Pinpoint the cell where the given text exists, returning its (x, y) midpoint coordinate. 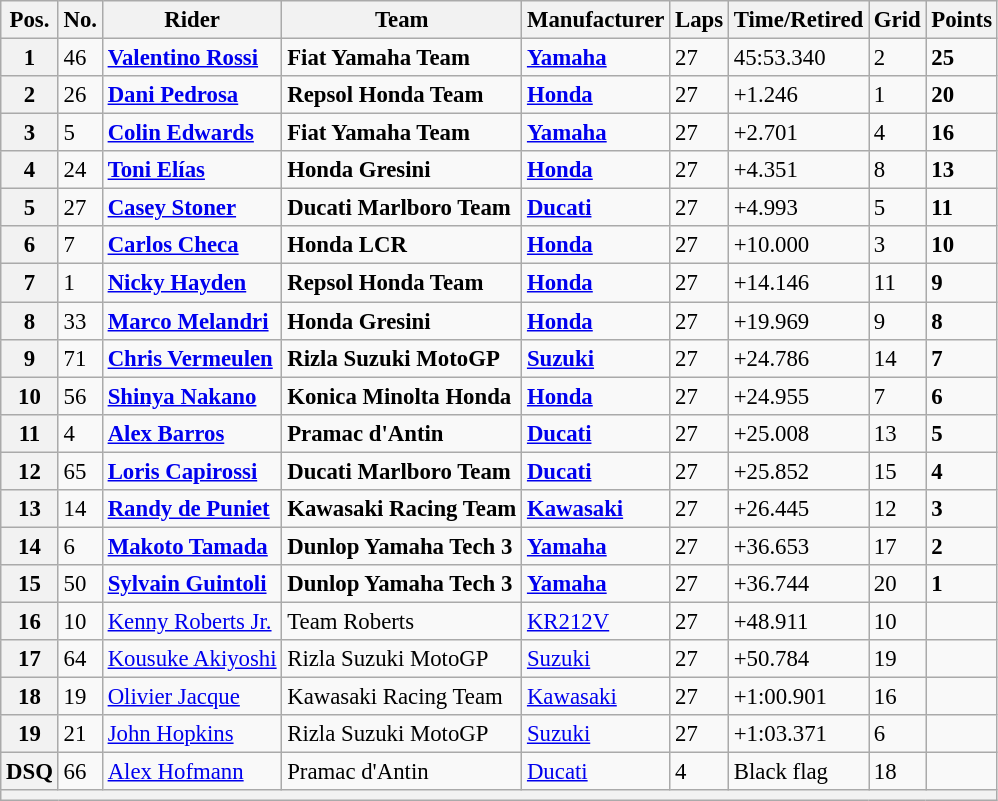
Chris Vermeulen (192, 358)
Colin Edwards (192, 133)
+24.955 (798, 396)
Dani Pedrosa (192, 95)
+25.852 (798, 471)
Makoto Tamada (192, 546)
Pos. (30, 20)
Points (962, 20)
Marco Melandri (192, 321)
66 (80, 772)
Randy de Puniet (192, 509)
Team Roberts (402, 621)
+19.969 (798, 321)
21 (80, 734)
26 (80, 95)
45:53.340 (798, 58)
+1:00.901 (798, 697)
+14.146 (798, 283)
Olivier Jacque (192, 697)
+10.000 (798, 245)
+1:03.371 (798, 734)
65 (80, 471)
+4.351 (798, 170)
56 (80, 396)
John Hopkins (192, 734)
Valentino Rossi (192, 58)
+48.911 (798, 621)
Grid (898, 20)
KR212V (596, 621)
33 (80, 321)
DSQ (30, 772)
24 (80, 170)
Team (402, 20)
Toni Elías (192, 170)
Manufacturer (596, 20)
25 (962, 58)
Rider (192, 20)
+50.784 (798, 659)
No. (80, 20)
Loris Capirossi (192, 471)
+25.008 (798, 433)
+1.246 (798, 95)
Kousuke Akiyoshi (192, 659)
Alex Hofmann (192, 772)
+4.993 (798, 208)
Casey Stoner (192, 208)
Time/Retired (798, 20)
64 (80, 659)
Sylvain Guintoli (192, 584)
Black flag (798, 772)
46 (80, 58)
Shinya Nakano (192, 396)
Honda LCR (402, 245)
Laps (700, 20)
+36.653 (798, 546)
Nicky Hayden (192, 283)
+26.445 (798, 509)
Carlos Checa (192, 245)
Kenny Roberts Jr. (192, 621)
+24.786 (798, 358)
+2.701 (798, 133)
50 (80, 584)
Konica Minolta Honda (402, 396)
71 (80, 358)
Alex Barros (192, 433)
+36.744 (798, 584)
